Output the [x, y] coordinate of the center of the cell containing the given text.  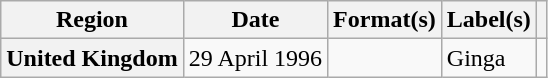
29 April 1996 [255, 58]
Ginga [488, 58]
Label(s) [488, 20]
Date [255, 20]
Region [92, 20]
United Kingdom [92, 58]
Format(s) [385, 20]
